Return (X, Y) of the center of cell containing provided text 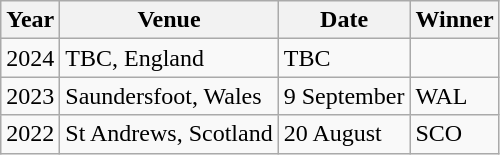
Saundersfoot, Wales (169, 96)
St Andrews, Scotland (169, 134)
WAL (454, 96)
2024 (30, 58)
9 September (344, 96)
Date (344, 20)
20 August (344, 134)
Venue (169, 20)
Winner (454, 20)
2023 (30, 96)
2022 (30, 134)
TBC (344, 58)
SCO (454, 134)
Year (30, 20)
TBC, England (169, 58)
